Determine the (X, Y) coordinate at the center of the cell enclosing the given text.  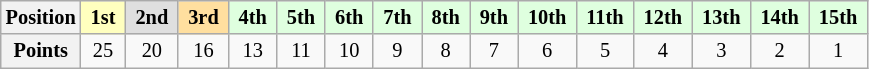
25 (104, 51)
5 (604, 51)
13th (721, 17)
Position (41, 17)
4 (663, 51)
3rd (203, 17)
9th (494, 17)
12th (663, 17)
2 (779, 51)
15th (838, 17)
6 (547, 51)
16 (203, 51)
20 (152, 51)
7th (397, 17)
3 (721, 51)
8 (446, 51)
Points (41, 51)
7 (494, 51)
13 (253, 51)
1 (838, 51)
11 (301, 51)
8th (446, 17)
10th (547, 17)
2nd (152, 17)
10 (349, 51)
5th (301, 17)
4th (253, 17)
1st (104, 17)
6th (349, 17)
14th (779, 17)
11th (604, 17)
9 (397, 51)
